Detect which cell encompasses the target text, then output its (X, Y) center coordinate. 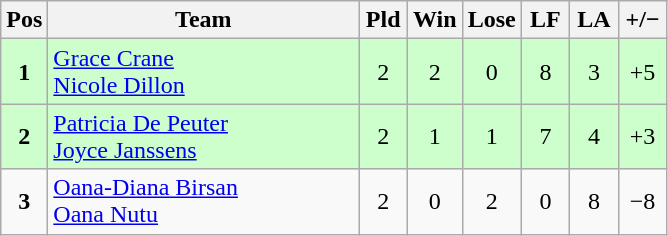
Lose (492, 20)
+/− (642, 20)
Patricia De Peuter Joyce Janssens (204, 136)
Win (434, 20)
LA (594, 20)
Grace Crane Nicole Dillon (204, 72)
4 (594, 136)
Pos (24, 20)
Team (204, 20)
+5 (642, 72)
7 (546, 136)
Pld (384, 20)
−8 (642, 202)
Oana-Diana Birsan Oana Nutu (204, 202)
+3 (642, 136)
LF (546, 20)
